From the cell containing the given text, extract its center point as (X, Y) coordinate. 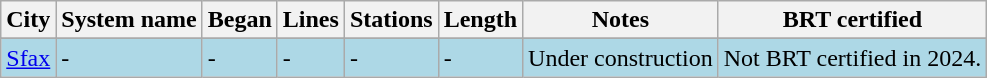
System name (129, 20)
Length (480, 20)
Under construction (621, 58)
BRT certified (852, 20)
City (28, 20)
Began (240, 20)
Lines (310, 20)
Notes (621, 20)
Not BRT certified in 2024. (852, 58)
Sfax (28, 58)
Stations (391, 20)
